Output the [x, y] coordinate of the center of the cell containing the given text.  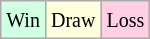
Loss [126, 20]
Win [24, 20]
Draw [72, 20]
